Output the (x, y) coordinate of the center of the cell containing the given text.  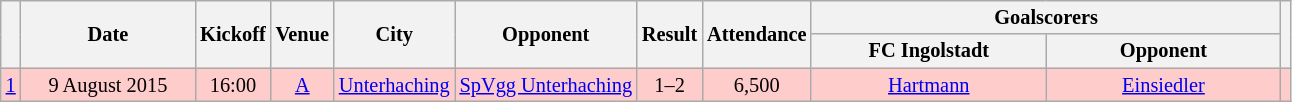
1–2 (670, 85)
6,500 (756, 85)
Attendance (756, 34)
City (394, 34)
Unterhaching (394, 85)
1 (11, 85)
Goalscorers (1046, 17)
SpVgg Unterhaching (546, 85)
9 August 2015 (108, 85)
A (302, 85)
Result (670, 34)
Venue (302, 34)
Einsiedler (1164, 85)
16:00 (232, 85)
FC Ingolstadt (928, 51)
Hartmann (928, 85)
Kickoff (232, 34)
Date (108, 34)
